Return the (X, Y) coordinate for the center point of the cell that contains the specified text.  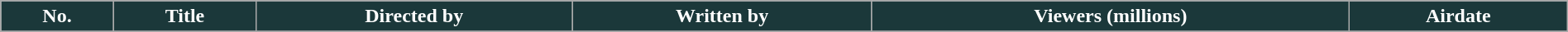
Title (184, 16)
Viewers (millions) (1110, 16)
Airdate (1458, 16)
No. (57, 16)
Directed by (414, 16)
Written by (723, 16)
